Detect which cell encompasses the target text, then output its (X, Y) center coordinate. 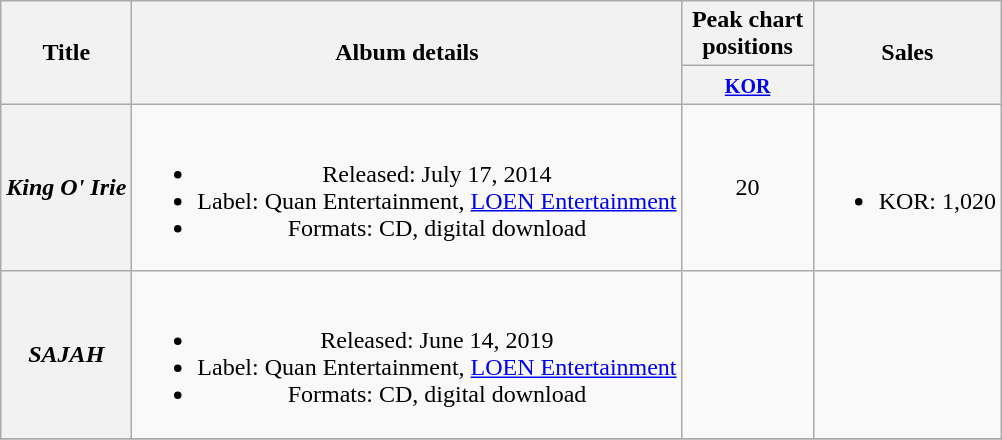
Peak chart positions (748, 34)
20 (748, 188)
Released: July 17, 2014Label: Quan Entertainment, LOEN EntertainmentFormats: CD, digital download (407, 188)
KOR (748, 85)
Album details (407, 52)
KOR: 1,020 (907, 188)
Title (66, 52)
SAJAH (66, 354)
King O' Irie (66, 188)
Released: June 14, 2019Label: Quan Entertainment, LOEN EntertainmentFormats: CD, digital download (407, 354)
Sales (907, 52)
